Determine the [x, y] coordinate at the center of the cell enclosing the given text.  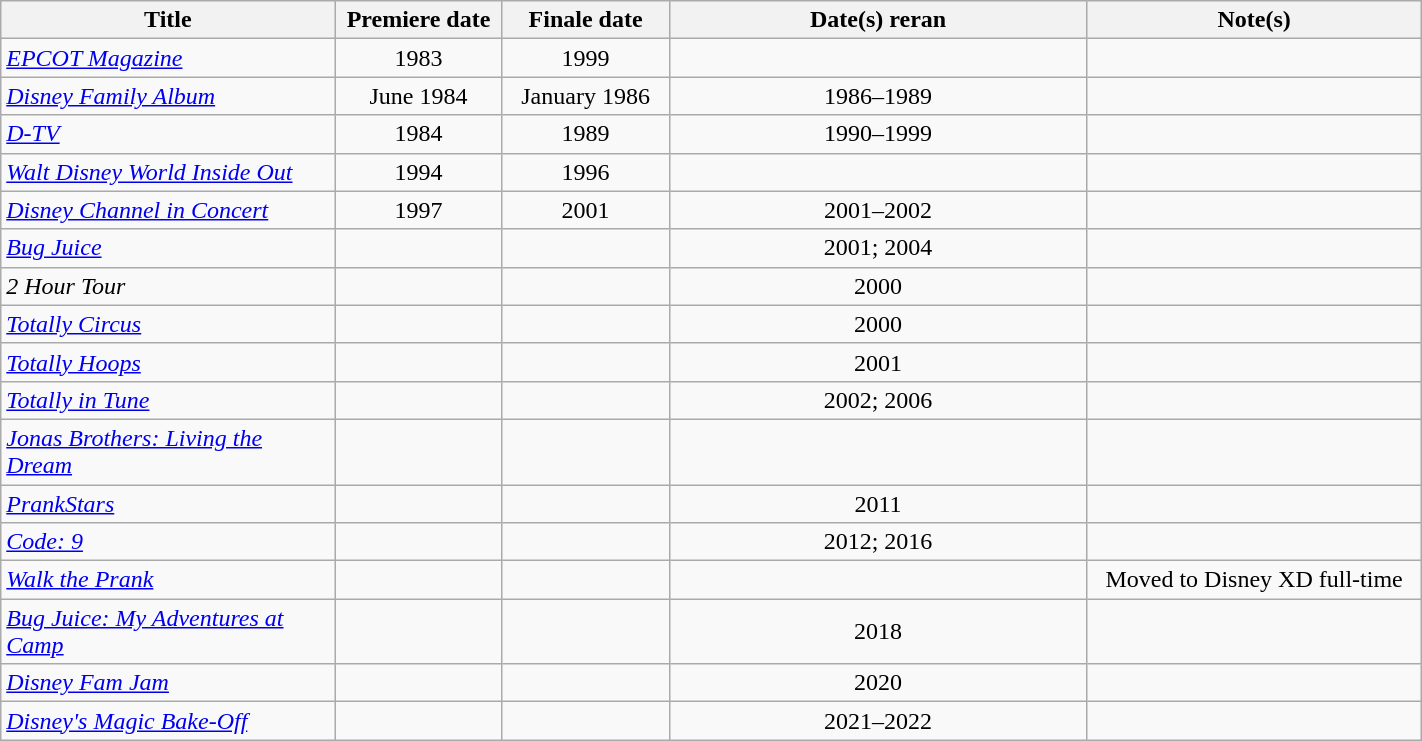
Moved to Disney XD full-time [1254, 580]
Finale date [586, 20]
Totally Circus [168, 324]
Bug Juice [168, 248]
1996 [586, 172]
1990–1999 [878, 134]
Disney's Magic Bake-Off [168, 721]
Note(s) [1254, 20]
Code: 9 [168, 542]
1986–1989 [878, 96]
2001; 2004 [878, 248]
2012; 2016 [878, 542]
EPCOT Magazine [168, 58]
Bug Juice: My Adventures at Camp [168, 632]
Walk the Prank [168, 580]
2021–2022 [878, 721]
Walt Disney World Inside Out [168, 172]
2002; 2006 [878, 400]
2020 [878, 683]
January 1986 [586, 96]
1984 [418, 134]
2 Hour Tour [168, 286]
2001–2002 [878, 210]
D-TV [168, 134]
1994 [418, 172]
1989 [586, 134]
2011 [878, 503]
1983 [418, 58]
Disney Family Album [168, 96]
1999 [586, 58]
2018 [878, 632]
Disney Channel in Concert [168, 210]
Disney Fam Jam [168, 683]
Date(s) reran [878, 20]
June 1984 [418, 96]
1997 [418, 210]
Jonas Brothers: Living the Dream [168, 452]
Totally in Tune [168, 400]
Title [168, 20]
PrankStars [168, 503]
Totally Hoops [168, 362]
Premiere date [418, 20]
